Extract the [X, Y] coordinate from the center of the cell holding the provided text.  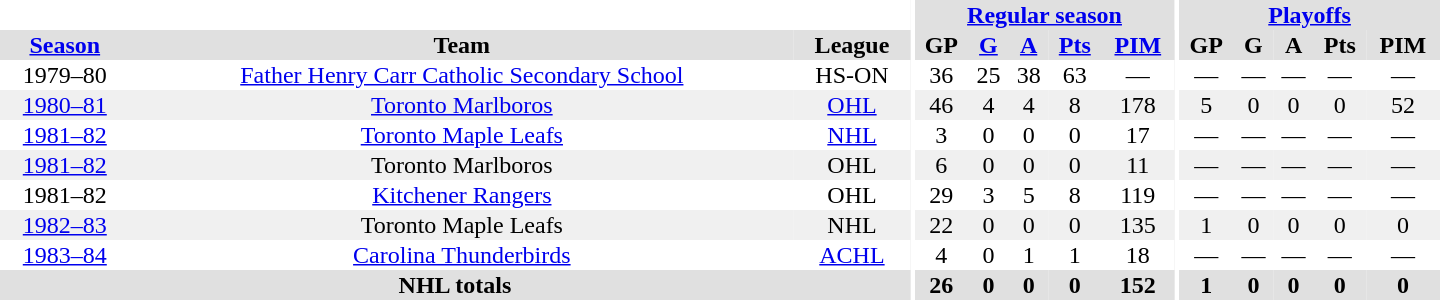
1983–84 [65, 255]
1980–81 [65, 105]
52 [1403, 105]
Team [462, 45]
ACHL [852, 255]
29 [941, 195]
22 [941, 225]
36 [941, 75]
Father Henry Carr Catholic Secondary School [462, 75]
1979–80 [65, 75]
1982–83 [65, 225]
Season [65, 45]
135 [1138, 225]
18 [1138, 255]
Playoffs [1310, 15]
6 [941, 165]
17 [1138, 135]
NHL totals [455, 285]
Kitchener Rangers [462, 195]
26 [941, 285]
178 [1138, 105]
Carolina Thunderbirds [462, 255]
63 [1075, 75]
119 [1138, 195]
46 [941, 105]
25 [988, 75]
11 [1138, 165]
HS-ON [852, 75]
League [852, 45]
38 [1029, 75]
Regular season [1044, 15]
152 [1138, 285]
